Pinpoint the cell where the given text exists, returning its (X, Y) midpoint coordinate. 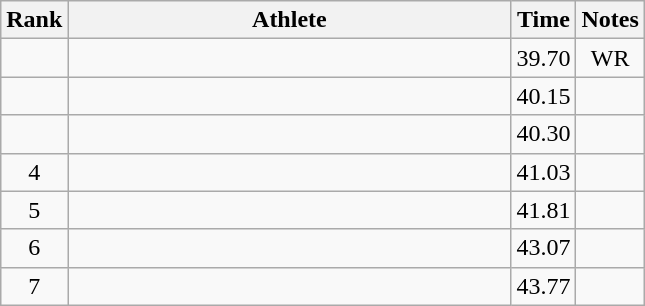
40.30 (544, 134)
Notes (610, 20)
40.15 (544, 96)
5 (34, 210)
41.03 (544, 172)
39.70 (544, 58)
Athlete (290, 20)
7 (34, 286)
4 (34, 172)
Rank (34, 20)
43.77 (544, 286)
6 (34, 248)
41.81 (544, 210)
43.07 (544, 248)
WR (610, 58)
Time (544, 20)
